Determine the [x, y] coordinate at the center of the cell enclosing the given text.  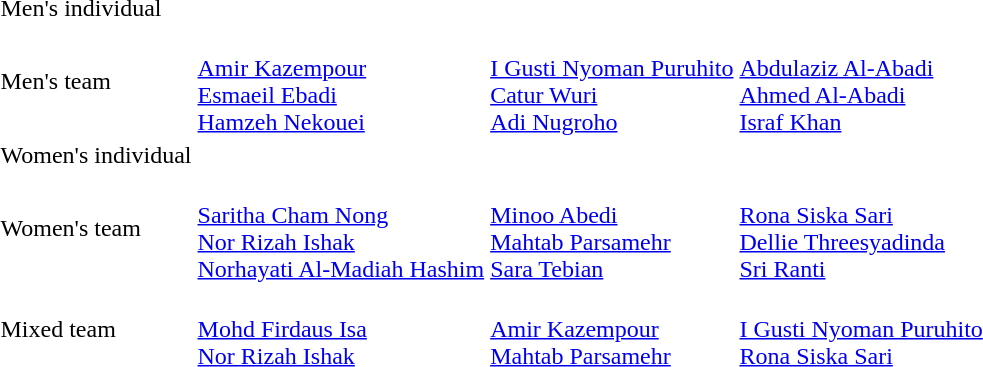
Amir KazempourEsmaeil EbadiHamzeh Nekouei [341, 82]
I Gusti Nyoman PuruhitoCatur WuriAdi Nugroho [612, 82]
Saritha Cham NongNor Rizah IshakNorhayati Al-Madiah Hashim [341, 228]
Minoo AbediMahtab ParsamehrSara Tebian [612, 228]
